Find where the given text appears and provide that cell's center as [X, Y] coordinate. 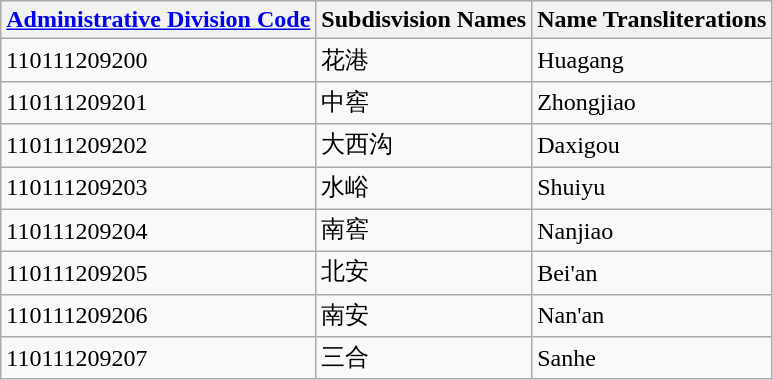
Huagang [652, 60]
中窖 [424, 102]
110111209201 [158, 102]
110111209200 [158, 60]
110111209205 [158, 274]
110111209207 [158, 358]
Zhongjiao [652, 102]
110111209206 [158, 316]
Administrative Division Code [158, 20]
Name Transliterations [652, 20]
Nan'an [652, 316]
110111209204 [158, 230]
水峪 [424, 188]
花港 [424, 60]
110111209202 [158, 146]
Shuiyu [652, 188]
三合 [424, 358]
北安 [424, 274]
Nanjiao [652, 230]
大西沟 [424, 146]
Bei'an [652, 274]
110111209203 [158, 188]
Subdisvision Names [424, 20]
Sanhe [652, 358]
南窖 [424, 230]
南安 [424, 316]
Daxigou [652, 146]
